Scan for the cell matching the given text and deliver its [X, Y] coordinate at center. 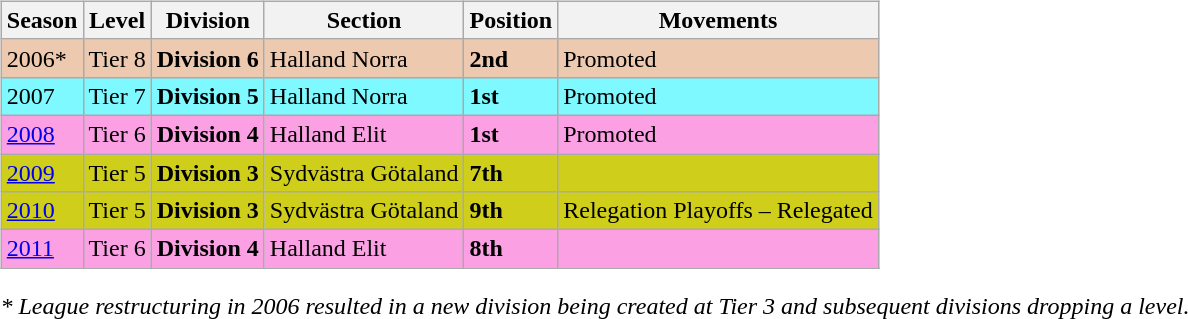
2011 [42, 249]
2007 [42, 96]
2010 [42, 211]
2nd [511, 58]
Division [208, 20]
2008 [42, 134]
Season [42, 20]
Section [364, 20]
9th [511, 211]
Position [511, 20]
Division 5 [208, 96]
Movements [718, 20]
Division 6 [208, 58]
8th [511, 249]
7th [511, 173]
Tier 7 [117, 96]
2006* [42, 58]
Tier 8 [117, 58]
2009 [42, 173]
Level [117, 20]
Relegation Playoffs – Relegated [718, 211]
